Extract the [X, Y] coordinate from the center of the cell holding the provided text.  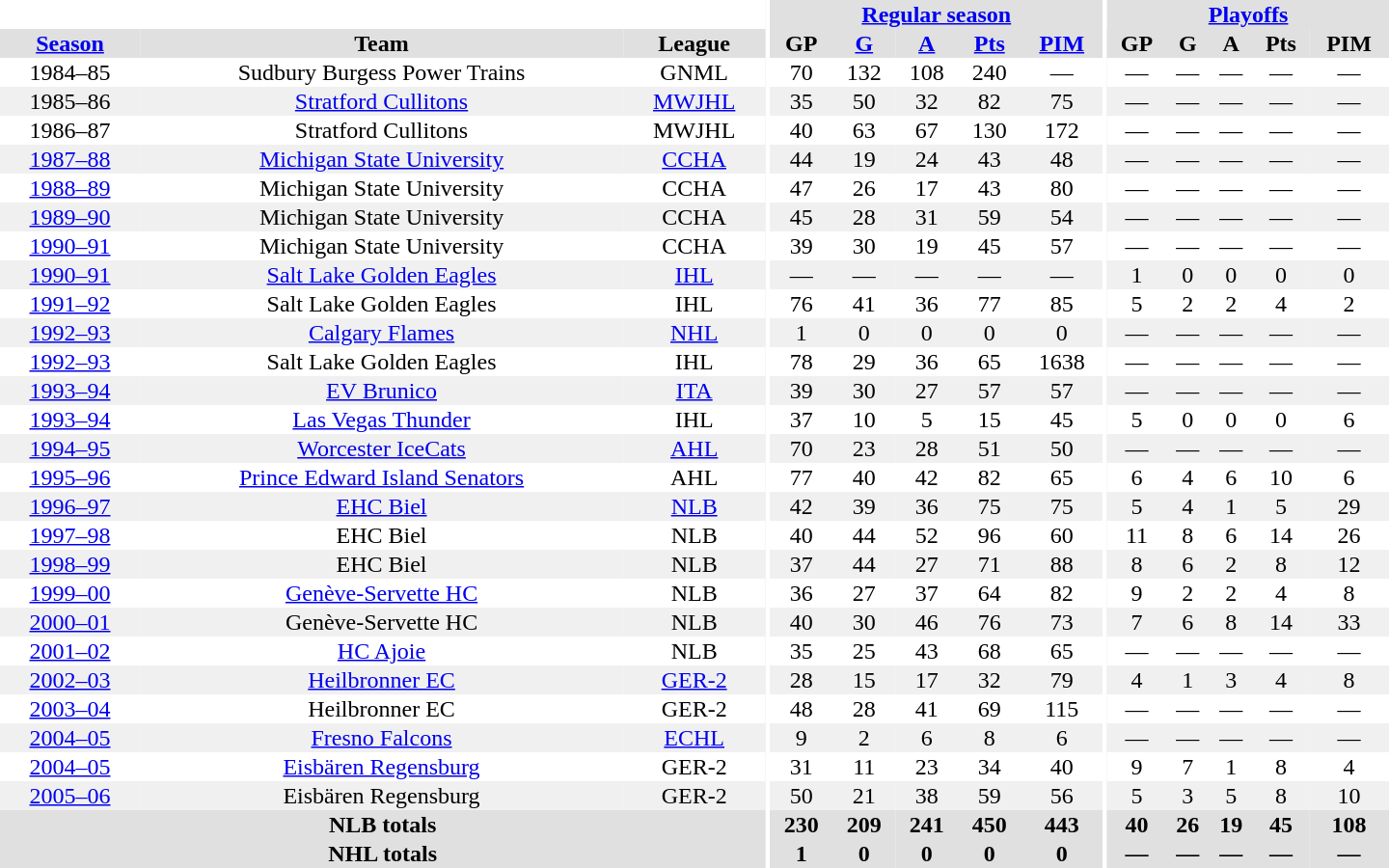
1987–88 [69, 159]
League [694, 43]
60 [1061, 535]
Team [382, 43]
Fresno Falcons [382, 738]
Playoffs [1248, 14]
73 [1061, 622]
12 [1348, 564]
33 [1348, 622]
47 [801, 188]
ITA [694, 391]
1984–85 [69, 72]
Season [69, 43]
241 [926, 825]
GNML [694, 72]
1989–90 [69, 217]
NHL totals [382, 854]
130 [990, 130]
Sudbury Burgess Power Trains [382, 72]
46 [926, 622]
1999–00 [69, 593]
1985–86 [69, 101]
Regular season [936, 14]
NHL [694, 333]
443 [1061, 825]
54 [1061, 217]
Prince Edward Island Senators [382, 477]
1995–96 [69, 477]
88 [1061, 564]
1638 [1061, 362]
HC Ajoie [382, 651]
24 [926, 159]
64 [990, 593]
1988–89 [69, 188]
78 [801, 362]
209 [864, 825]
450 [990, 825]
1998–99 [69, 564]
25 [864, 651]
68 [990, 651]
240 [990, 72]
2001–02 [69, 651]
Calgary Flames [382, 333]
80 [1061, 188]
1996–97 [69, 506]
2005–06 [69, 796]
230 [801, 825]
34 [990, 767]
2003–04 [69, 709]
69 [990, 709]
71 [990, 564]
79 [1061, 680]
96 [990, 535]
NLB totals [382, 825]
1991–92 [69, 304]
172 [1061, 130]
1994–95 [69, 448]
21 [864, 796]
EV Brunico [382, 391]
2000–01 [69, 622]
1997–98 [69, 535]
ECHL [694, 738]
52 [926, 535]
63 [864, 130]
115 [1061, 709]
2002–03 [69, 680]
Worcester IceCats [382, 448]
1986–87 [69, 130]
56 [1061, 796]
51 [990, 448]
85 [1061, 304]
38 [926, 796]
67 [926, 130]
Las Vegas Thunder [382, 420]
132 [864, 72]
